Identify which cell holds the provided text, then report its (x, y) central coordinate. 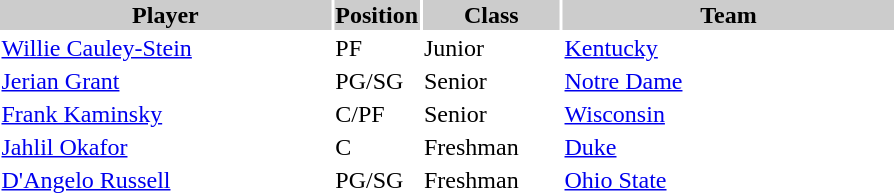
Notre Dame (728, 81)
Kentucky (728, 48)
Jahlil Okafor (166, 147)
Freshman (491, 147)
Junior (491, 48)
Duke (728, 147)
C/PF (377, 114)
PF (377, 48)
PG/SG (377, 81)
Willie Cauley-Stein (166, 48)
Frank Kaminsky (166, 114)
C (377, 147)
Team (728, 15)
Player (166, 15)
Wisconsin (728, 114)
Class (491, 15)
Position (377, 15)
Jerian Grant (166, 81)
